Provide the [x, y] coordinate of the cell's center where the given text is located.  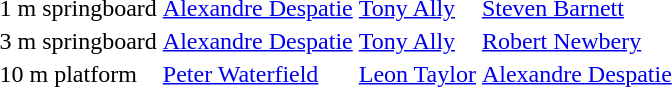
Alexandre Despatie [258, 41]
Tony Ally [417, 41]
